Determine the [X, Y] coordinate at the center of the cell enclosing the given text.  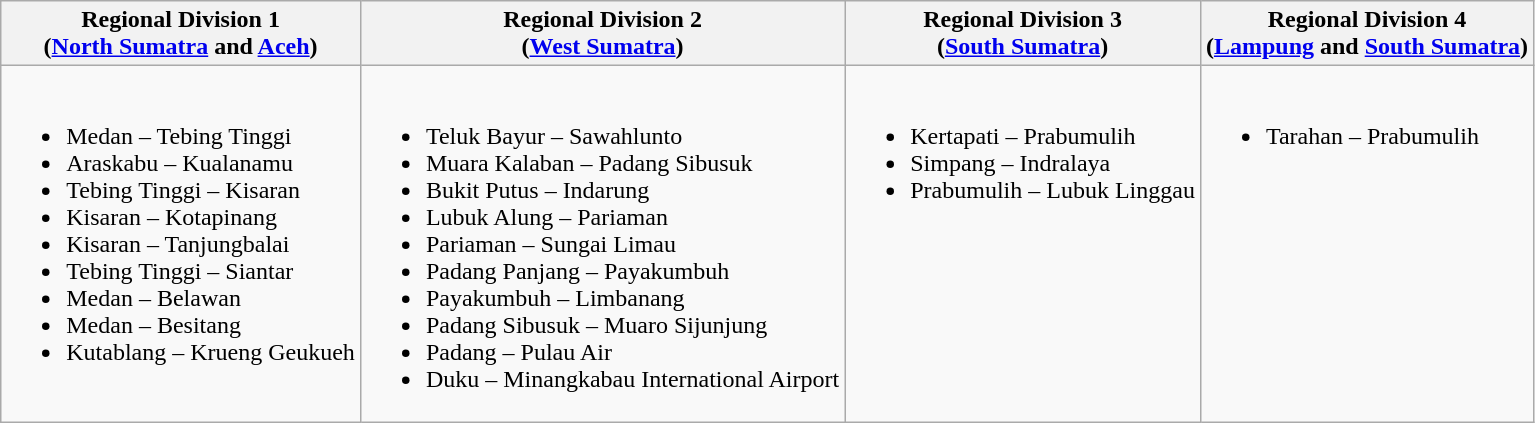
Regional Division 2 (West Sumatra) [602, 34]
Regional Division 4 (Lampung and South Sumatra) [1366, 34]
Kertapati – PrabumulihSimpang – IndralayaPrabumulih – Lubuk Linggau [1023, 244]
Regional Division 1 (North Sumatra and Aceh) [181, 34]
Tarahan – Prabumulih [1366, 244]
Regional Division 3 (South Sumatra) [1023, 34]
